Detect which cell encompasses the target text, then output its [x, y] center coordinate. 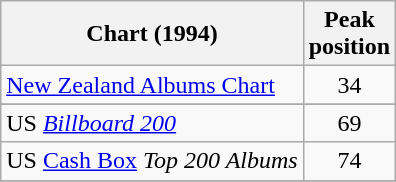
New Zealand Albums Chart [152, 85]
US Billboard 200 [152, 123]
Peakposition [349, 34]
US Cash Box Top 200 Albums [152, 161]
74 [349, 161]
69 [349, 123]
Chart (1994) [152, 34]
34 [349, 85]
